Locate the cell with the specified text and output its (x, y) center coordinate. 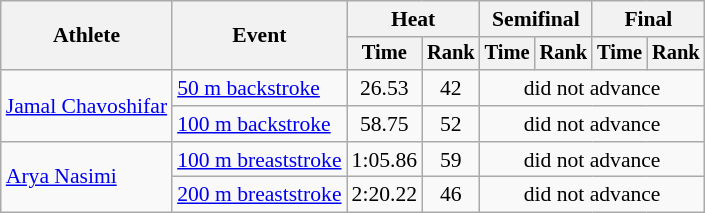
52 (451, 124)
Athlete (86, 36)
46 (451, 195)
42 (451, 88)
50 m backstroke (259, 88)
200 m breaststroke (259, 195)
1:05.86 (384, 160)
26.53 (384, 88)
58.75 (384, 124)
Semifinal (536, 19)
100 m backstroke (259, 124)
100 m breaststroke (259, 160)
Heat (414, 19)
Final (648, 19)
59 (451, 160)
Arya Nasimi (86, 178)
Event (259, 36)
Jamal Chavoshifar (86, 106)
2:20.22 (384, 195)
